Scan for the cell matching the given text and deliver its [x, y] coordinate at center. 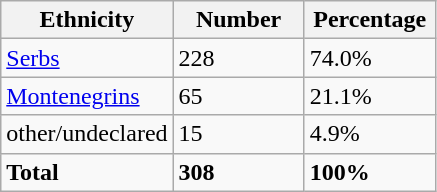
Percentage [370, 20]
228 [238, 58]
308 [238, 172]
Montenegrins [87, 96]
other/undeclared [87, 134]
Total [87, 172]
100% [370, 172]
15 [238, 134]
21.1% [370, 96]
Serbs [87, 58]
74.0% [370, 58]
Ethnicity [87, 20]
Number [238, 20]
4.9% [370, 134]
65 [238, 96]
